Search for the cell housing the specified text and yield its (x, y) center coordinate. 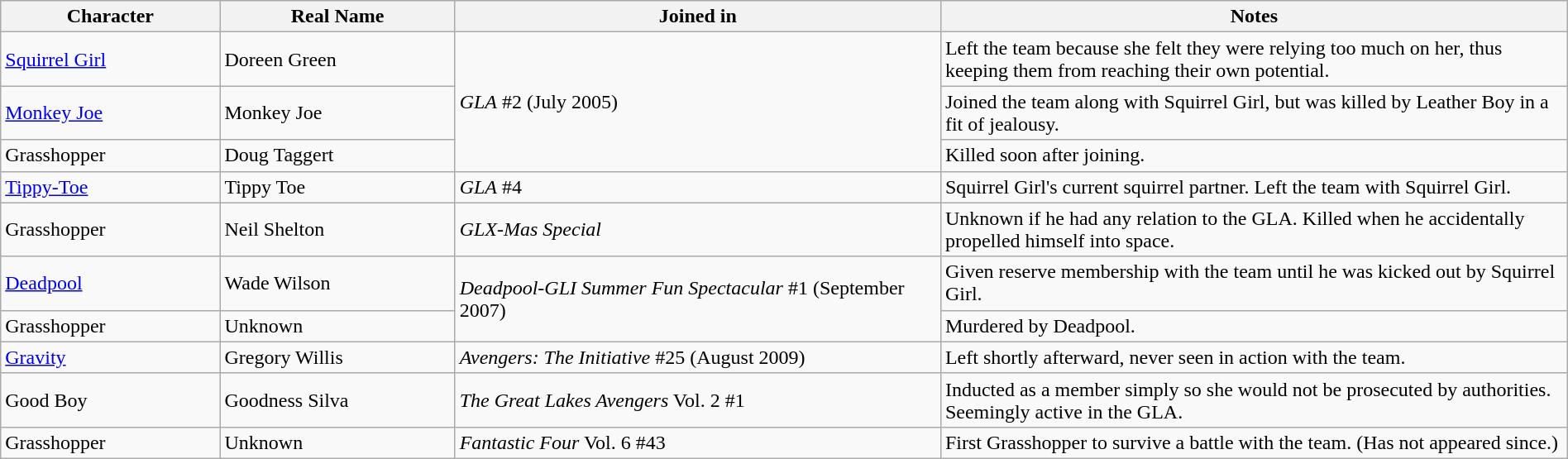
Murdered by Deadpool. (1254, 326)
Deadpool-GLI Summer Fun Spectacular #1 (September 2007) (698, 299)
Tippy-Toe (111, 187)
GLX-Mas Special (698, 230)
GLA #2 (July 2005) (698, 102)
GLA #4 (698, 187)
Goodness Silva (337, 400)
Character (111, 17)
Tippy Toe (337, 187)
Gregory Willis (337, 357)
Joined in (698, 17)
Fantastic Four Vol. 6 #43 (698, 442)
Inducted as a member simply so she would not be prosecuted by authorities. Seemingly active in the GLA. (1254, 400)
Doug Taggert (337, 155)
Left shortly afterward, never seen in action with the team. (1254, 357)
Doreen Green (337, 60)
Good Boy (111, 400)
Given reserve membership with the team until he was kicked out by Squirrel Girl. (1254, 283)
Squirrel Girl (111, 60)
Squirrel Girl's current squirrel partner. Left the team with Squirrel Girl. (1254, 187)
The Great Lakes Avengers Vol. 2 #1 (698, 400)
Left the team because she felt they were relying too much on her, thus keeping them from reaching their own potential. (1254, 60)
Neil Shelton (337, 230)
Gravity (111, 357)
Joined the team along with Squirrel Girl, but was killed by Leather Boy in a fit of jealousy. (1254, 112)
Unknown if he had any relation to the GLA. Killed when he accidentally propelled himself into space. (1254, 230)
Killed soon after joining. (1254, 155)
Avengers: The Initiative #25 (August 2009) (698, 357)
Notes (1254, 17)
Wade Wilson (337, 283)
Deadpool (111, 283)
Real Name (337, 17)
First Grasshopper to survive a battle with the team. (Has not appeared since.) (1254, 442)
